Identify which cell holds the provided text, then report its [x, y] central coordinate. 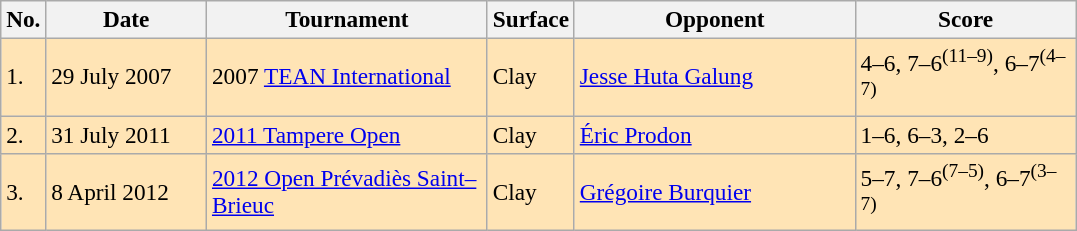
5–7, 7–6(7–5), 6–7(3–7) [966, 192]
4–6, 7–6(11–9), 6–7(4–7) [966, 76]
31 July 2011 [126, 134]
2007 TEAN International [348, 76]
2012 Open Prévadiès Saint–Brieuc [348, 192]
Opponent [714, 19]
Éric Prodon [714, 134]
2. [24, 134]
Tournament [348, 19]
1. [24, 76]
Date [126, 19]
No. [24, 19]
Surface [530, 19]
8 April 2012 [126, 192]
Score [966, 19]
29 July 2007 [126, 76]
3. [24, 192]
1–6, 6–3, 2–6 [966, 134]
Jesse Huta Galung [714, 76]
Grégoire Burquier [714, 192]
2011 Tampere Open [348, 134]
